Find where the given text appears and provide that cell's center as [X, Y] coordinate. 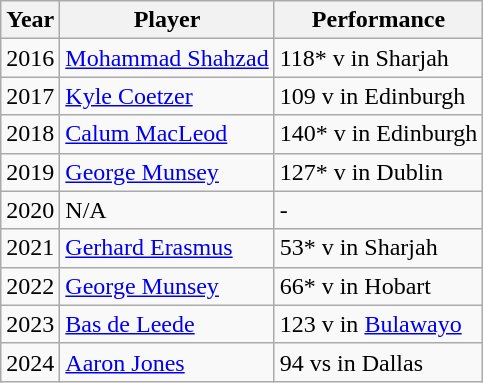
2019 [30, 172]
123 v in Bulawayo [378, 324]
118* v in Sharjah [378, 58]
Bas de Leede [167, 324]
2021 [30, 248]
109 v in Edinburgh [378, 96]
2017 [30, 96]
Year [30, 20]
2016 [30, 58]
2024 [30, 362]
Aaron Jones [167, 362]
- [378, 210]
2022 [30, 286]
140* v in Edinburgh [378, 134]
Performance [378, 20]
Mohammad Shahzad [167, 58]
Kyle Coetzer [167, 96]
2018 [30, 134]
Gerhard Erasmus [167, 248]
66* v in Hobart [378, 286]
Player [167, 20]
53* v in Sharjah [378, 248]
2023 [30, 324]
Calum MacLeod [167, 134]
94 vs in Dallas [378, 362]
N/A [167, 210]
127* v in Dublin [378, 172]
2020 [30, 210]
